For the text-containing cell, return its midpoint in [x, y] coordinate format. 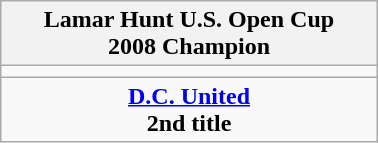
Lamar Hunt U.S. Open Cup2008 Champion [189, 34]
D.C. United2nd title [189, 110]
